Provide the (x, y) coordinate of the cell's center where the given text is located.  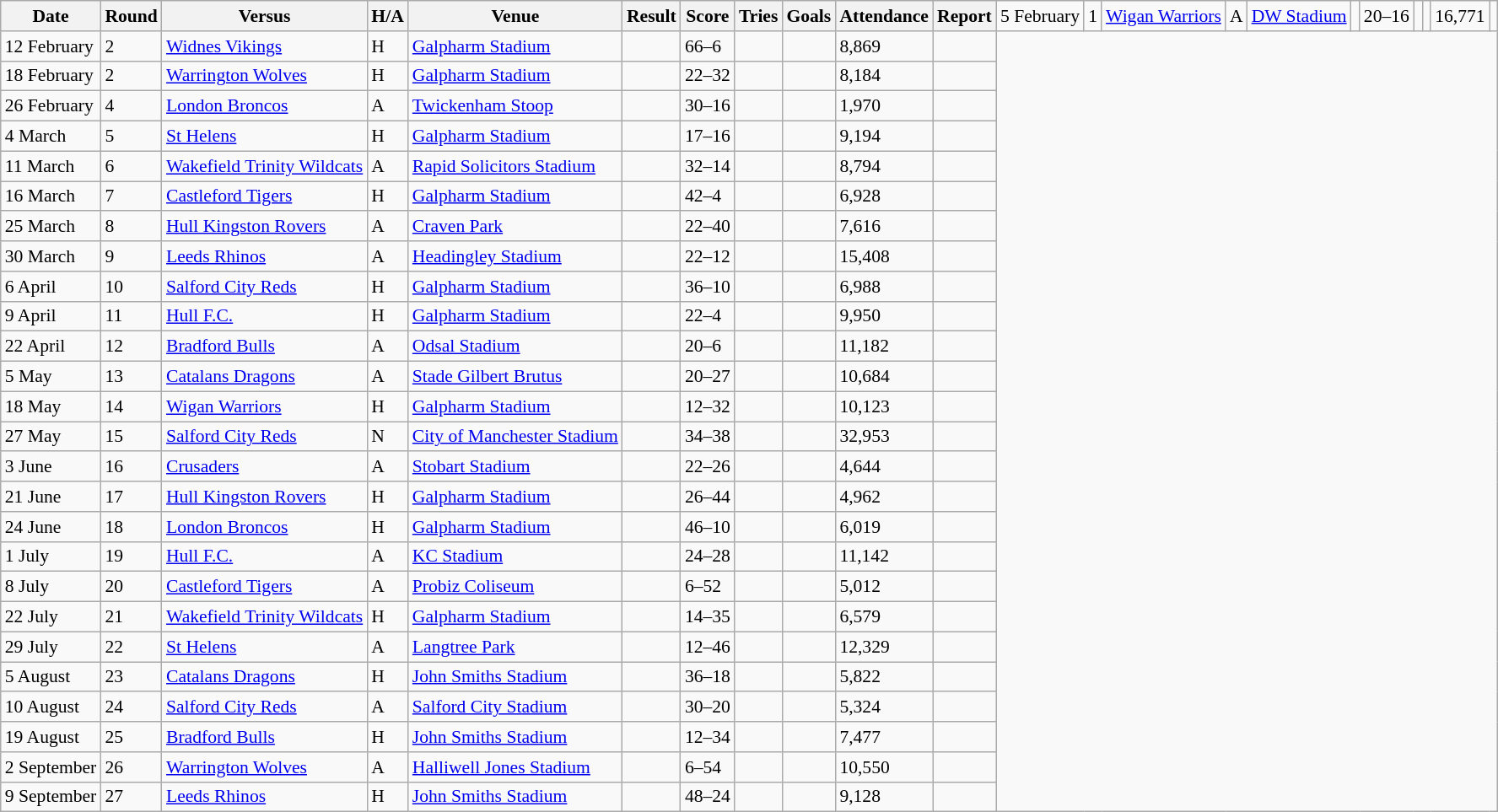
9 April (51, 316)
1 (1093, 16)
16 March (51, 196)
KC Stadium (515, 557)
Odsal Stadium (515, 347)
5 May (51, 377)
8,184 (884, 76)
23 (132, 677)
18 May (51, 406)
32,953 (884, 437)
22 April (51, 347)
12–34 (708, 737)
Report (965, 16)
24 June (51, 527)
11 March (51, 166)
DW Stadium (1299, 16)
9,194 (884, 137)
66–6 (708, 46)
7,616 (884, 227)
Salford City Stadium (515, 707)
Twickenham Stoop (515, 106)
20–27 (708, 377)
8 July (51, 587)
1,970 (884, 106)
15 (132, 437)
H/A (388, 16)
12,329 (884, 647)
14 (132, 406)
16,771 (1459, 16)
7 (132, 196)
Result (651, 16)
4 (132, 106)
46–10 (708, 527)
Tries (758, 16)
Stobart Stadium (515, 467)
48–24 (708, 797)
12 (132, 347)
22 (132, 647)
32–14 (708, 166)
11,182 (884, 347)
8 (132, 227)
12 February (51, 46)
9,950 (884, 316)
Widnes Vikings (265, 46)
10,684 (884, 377)
12–46 (708, 647)
6,579 (884, 617)
Halliwell Jones Stadium (515, 767)
34–38 (708, 437)
Langtree Park (515, 647)
30–20 (708, 707)
30–16 (708, 106)
6,988 (884, 287)
17–16 (708, 137)
10 (132, 287)
11,142 (884, 557)
10 August (51, 707)
22 July (51, 617)
24 (132, 707)
Goals (808, 16)
25 March (51, 227)
29 July (51, 647)
Rapid Solicitors Stadium (515, 166)
21 (132, 617)
2 September (51, 767)
30 March (51, 256)
19 (132, 557)
26 February (51, 106)
20–6 (708, 347)
N (388, 437)
36–10 (708, 287)
6,019 (884, 527)
22–26 (708, 467)
City of Manchester Stadium (515, 437)
4 March (51, 137)
5 (132, 137)
Date (51, 16)
16 (132, 467)
Headingley Stadium (515, 256)
Craven Park (515, 227)
1 July (51, 557)
8,794 (884, 166)
6–52 (708, 587)
20–16 (1387, 16)
Attendance (884, 16)
5 February (1040, 16)
18 February (51, 76)
6–54 (708, 767)
20 (132, 587)
5,012 (884, 587)
Probiz Coliseum (515, 587)
22–12 (708, 256)
26–44 (708, 497)
19 August (51, 737)
27 (132, 797)
5,822 (884, 677)
Crusaders (265, 467)
6 April (51, 287)
6,928 (884, 196)
21 June (51, 497)
Round (132, 16)
9 September (51, 797)
36–18 (708, 677)
4,644 (884, 467)
5 August (51, 677)
27 May (51, 437)
25 (132, 737)
22–32 (708, 76)
15,408 (884, 256)
18 (132, 527)
42–4 (708, 196)
Versus (265, 16)
13 (132, 377)
9,128 (884, 797)
4,962 (884, 497)
26 (132, 767)
5,324 (884, 707)
22–4 (708, 316)
12–32 (708, 406)
17 (132, 497)
3 June (51, 467)
11 (132, 316)
24–28 (708, 557)
8,869 (884, 46)
6 (132, 166)
10,550 (884, 767)
Venue (515, 16)
Stade Gilbert Brutus (515, 377)
10,123 (884, 406)
7,477 (884, 737)
14–35 (708, 617)
Score (708, 16)
9 (132, 256)
22–40 (708, 227)
